Return the [x, y] coordinate for the center point of the cell that contains the specified text.  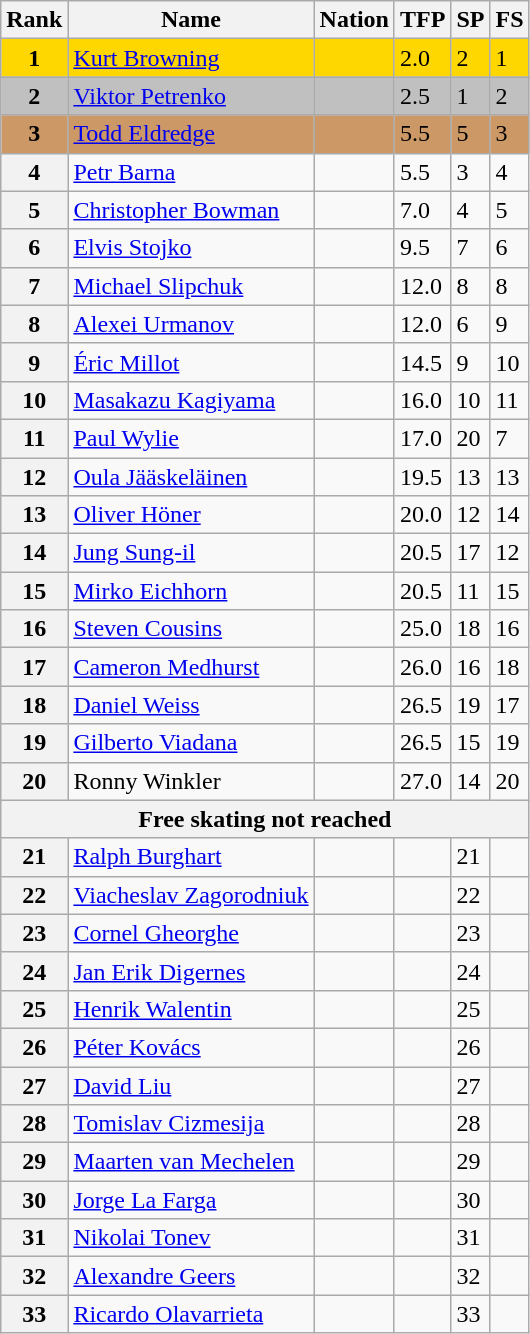
Michael Slipchuk [191, 286]
Gilberto Viadana [191, 743]
2.0 [422, 58]
Ricardo Olavarrieta [191, 1314]
Mirko Eichhorn [191, 591]
Ronny Winkler [191, 781]
Cameron Medhurst [191, 667]
Kurt Browning [191, 58]
Todd Eldredge [191, 134]
Masakazu Kagiyama [191, 400]
2.5 [422, 96]
Viktor Petrenko [191, 96]
16.0 [422, 400]
17.0 [422, 438]
Jan Erik Digernes [191, 971]
Oula Jääskeläinen [191, 477]
Petr Barna [191, 172]
19.5 [422, 477]
Oliver Höner [191, 515]
Paul Wylie [191, 438]
TFP [422, 20]
Alexei Urmanov [191, 324]
Rank [34, 20]
Jorge La Farga [191, 1200]
26.0 [422, 667]
Cornel Gheorghe [191, 933]
25.0 [422, 629]
Viacheslav Zagorodniuk [191, 895]
Christopher Bowman [191, 210]
David Liu [191, 1085]
14.5 [422, 362]
Ralph Burghart [191, 857]
Éric Millot [191, 362]
Tomislav Cizmesija [191, 1124]
Elvis Stojko [191, 248]
Name [191, 20]
Steven Cousins [191, 629]
Daniel Weiss [191, 705]
Nation [354, 20]
7.0 [422, 210]
Free skating not reached [265, 819]
Jung Sung-il [191, 553]
9.5 [422, 248]
27.0 [422, 781]
FS [510, 20]
Maarten van Mechelen [191, 1162]
Alexandre Geers [191, 1276]
Nikolai Tonev [191, 1238]
20.0 [422, 515]
Péter Kovács [191, 1047]
SP [470, 20]
Henrik Walentin [191, 1009]
